Extract the [X, Y] coordinate from the center of the cell holding the provided text.  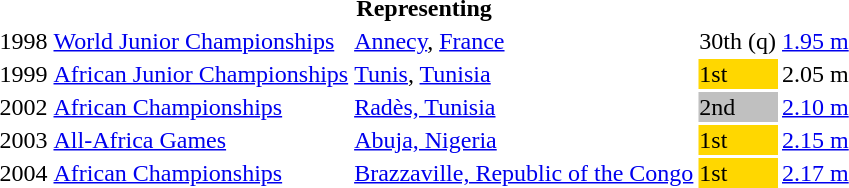
30th (q) [738, 41]
Tunis, Tunisia [524, 74]
All-Africa Games [201, 140]
Brazzaville, Republic of the Congo [524, 173]
World Junior Championships [201, 41]
2nd [738, 107]
Annecy, France [524, 41]
African Junior Championships [201, 74]
Radès, Tunisia [524, 107]
Abuja, Nigeria [524, 140]
